Pinpoint the cell where the given text exists, returning its [x, y] midpoint coordinate. 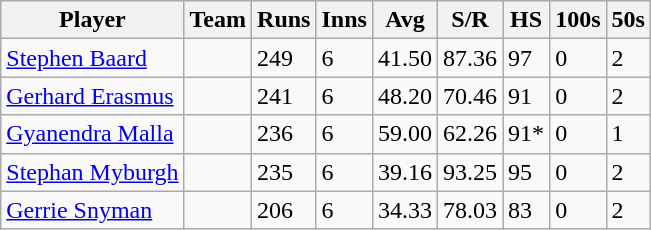
235 [284, 172]
91 [526, 96]
Gerrie Snyman [92, 210]
95 [526, 172]
50s [628, 20]
Inns [344, 20]
Runs [284, 20]
Gerhard Erasmus [92, 96]
Gyanendra Malla [92, 134]
Stephan Myburgh [92, 172]
236 [284, 134]
91* [526, 134]
48.20 [404, 96]
249 [284, 58]
34.33 [404, 210]
93.25 [470, 172]
241 [284, 96]
59.00 [404, 134]
Player [92, 20]
97 [526, 58]
HS [526, 20]
70.46 [470, 96]
100s [578, 20]
1 [628, 134]
206 [284, 210]
41.50 [404, 58]
83 [526, 210]
Stephen Baard [92, 58]
62.26 [470, 134]
Team [218, 20]
78.03 [470, 210]
Avg [404, 20]
39.16 [404, 172]
87.36 [470, 58]
S/R [470, 20]
